Pinpoint the cell where the given text exists, returning its [X, Y] midpoint coordinate. 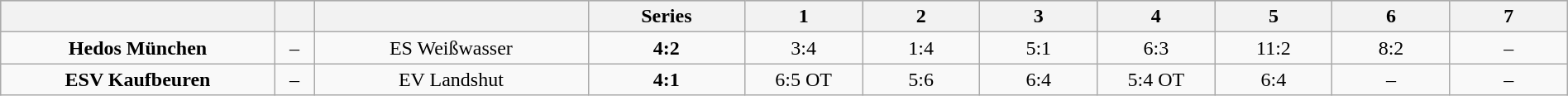
5 [1274, 17]
5:4 OT [1156, 79]
ESV Kaufbeuren [138, 79]
1:4 [921, 48]
EV Landshut [452, 79]
5:6 [921, 79]
6:5 OT [804, 79]
11:2 [1274, 48]
6 [1391, 17]
1 [804, 17]
Series [667, 17]
3:4 [804, 48]
2 [921, 17]
4:1 [667, 79]
Hedos München [138, 48]
ES Weißwasser [452, 48]
4 [1156, 17]
3 [1039, 17]
8:2 [1391, 48]
4:2 [667, 48]
7 [1508, 17]
5:1 [1039, 48]
6:3 [1156, 48]
